Find where the given text appears and provide that cell's center as [x, y] coordinate. 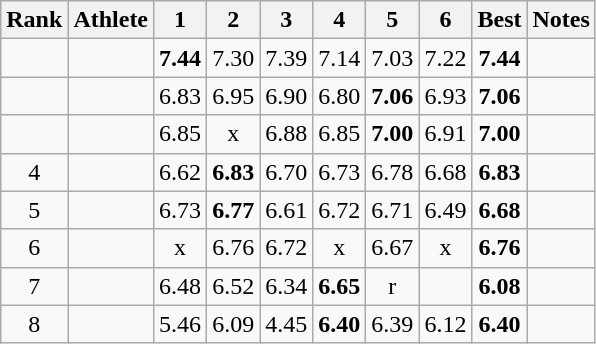
Best [500, 20]
7.39 [286, 58]
6.95 [234, 96]
6.91 [446, 134]
6.90 [286, 96]
6.52 [234, 286]
7.14 [340, 58]
3 [286, 20]
6.62 [180, 172]
6.39 [392, 324]
6.80 [340, 96]
2 [234, 20]
Notes [561, 20]
6.48 [180, 286]
1 [180, 20]
6.61 [286, 210]
r [392, 286]
5.46 [180, 324]
Rank [34, 20]
6.49 [446, 210]
6.71 [392, 210]
6.12 [446, 324]
8 [34, 324]
7 [34, 286]
6.67 [392, 248]
6.70 [286, 172]
7.30 [234, 58]
6.65 [340, 286]
7.22 [446, 58]
7.03 [392, 58]
Athlete [111, 20]
6.88 [286, 134]
6.77 [234, 210]
4.45 [286, 324]
6.93 [446, 96]
6.78 [392, 172]
6.08 [500, 286]
6.34 [286, 286]
6.09 [234, 324]
